Output the (x, y) coordinate of the center of the cell containing the given text.  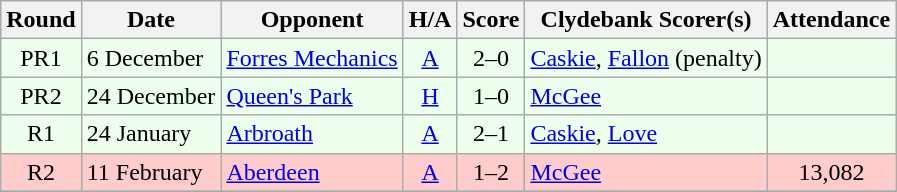
Attendance (831, 20)
Arbroath (312, 134)
Caskie, Love (646, 134)
2–1 (491, 134)
Score (491, 20)
Round (41, 20)
R1 (41, 134)
2–0 (491, 58)
1–2 (491, 172)
24 January (151, 134)
H (430, 96)
6 December (151, 58)
Forres Mechanics (312, 58)
1–0 (491, 96)
24 December (151, 96)
Clydebank Scorer(s) (646, 20)
Date (151, 20)
11 February (151, 172)
PR1 (41, 58)
PR2 (41, 96)
Opponent (312, 20)
R2 (41, 172)
13,082 (831, 172)
Aberdeen (312, 172)
Queen's Park (312, 96)
Caskie, Fallon (penalty) (646, 58)
H/A (430, 20)
